For the text-containing cell, return its midpoint in (x, y) coordinate format. 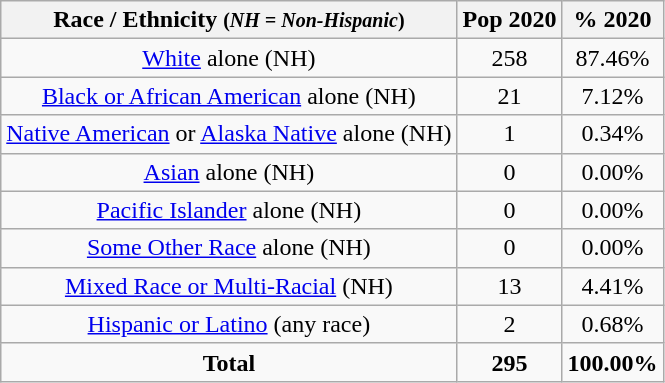
Hispanic or Latino (any race) (229, 324)
0.68% (612, 324)
87.46% (612, 58)
2 (510, 324)
258 (510, 58)
Pacific Islander alone (NH) (229, 210)
100.00% (612, 362)
7.12% (612, 96)
21 (510, 96)
Black or African American alone (NH) (229, 96)
Pop 2020 (510, 20)
13 (510, 286)
4.41% (612, 286)
Native American or Alaska Native alone (NH) (229, 134)
0.34% (612, 134)
Total (229, 362)
1 (510, 134)
White alone (NH) (229, 58)
% 2020 (612, 20)
Race / Ethnicity (NH = Non-Hispanic) (229, 20)
295 (510, 362)
Mixed Race or Multi-Racial (NH) (229, 286)
Asian alone (NH) (229, 172)
Some Other Race alone (NH) (229, 248)
